Provide the (x, y) coordinate of the cell's center where the given text is located.  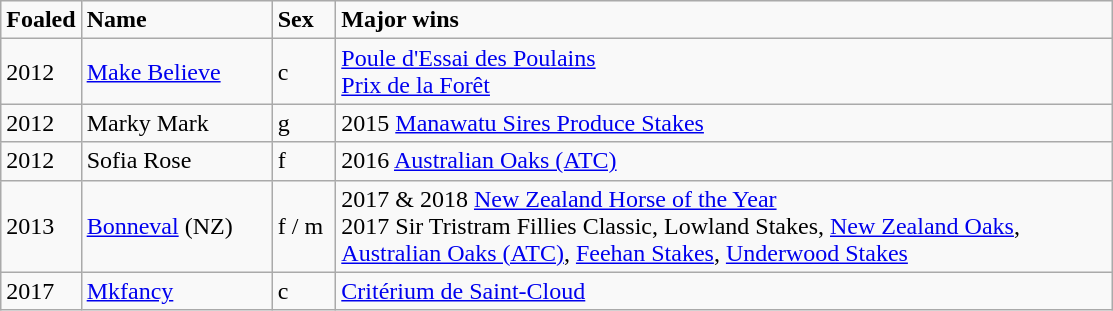
2016 Australian Oaks (ATC) (724, 161)
Critérium de Saint-Cloud (724, 291)
Foaled (41, 20)
Poule d'Essai des PoulainsPrix de la Forêt (724, 72)
f / m (304, 226)
2013 (41, 226)
Mkfancy (176, 291)
2015 Manawatu Sires Produce Stakes (724, 123)
Major wins (724, 20)
g (304, 123)
Marky Mark (176, 123)
2017 (41, 291)
Name (176, 20)
Sofia Rose (176, 161)
Bonneval (NZ) (176, 226)
Make Believe (176, 72)
f (304, 161)
Sex (304, 20)
